Capture the cell that displays the provided text and extract its (x, y) central coordinate. 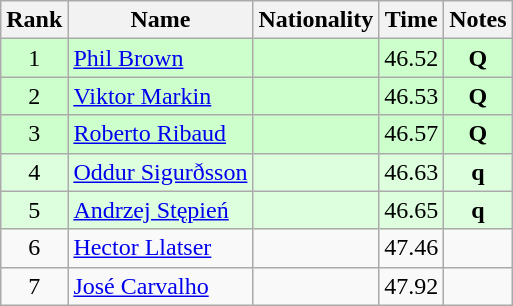
46.57 (412, 134)
5 (34, 210)
Name (160, 20)
1 (34, 58)
6 (34, 248)
José Carvalho (160, 286)
46.53 (412, 96)
Rank (34, 20)
46.65 (412, 210)
4 (34, 172)
Notes (478, 20)
Roberto Ribaud (160, 134)
Phil Brown (160, 58)
Hector Llatser (160, 248)
Nationality (316, 20)
7 (34, 286)
Time (412, 20)
Andrzej Stępień (160, 210)
47.92 (412, 286)
47.46 (412, 248)
Viktor Markin (160, 96)
46.63 (412, 172)
3 (34, 134)
46.52 (412, 58)
Oddur Sigurðsson (160, 172)
2 (34, 96)
